Locate the cell with the specified text and output its [X, Y] center coordinate. 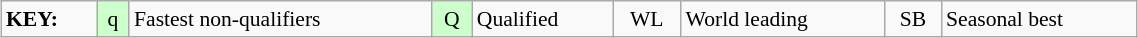
Q [452, 19]
q [113, 19]
KEY: [49, 19]
Seasonal best [1039, 19]
WL [646, 19]
Fastest non-qualifiers [280, 19]
SB [913, 19]
Qualified [542, 19]
World leading [782, 19]
